Pinpoint the cell where the given text exists, returning its [X, Y] midpoint coordinate. 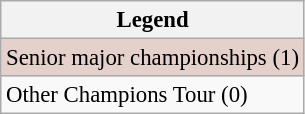
Senior major championships (1) [153, 58]
Legend [153, 20]
Other Champions Tour (0) [153, 95]
